Scan for the cell matching the given text and deliver its [x, y] coordinate at center. 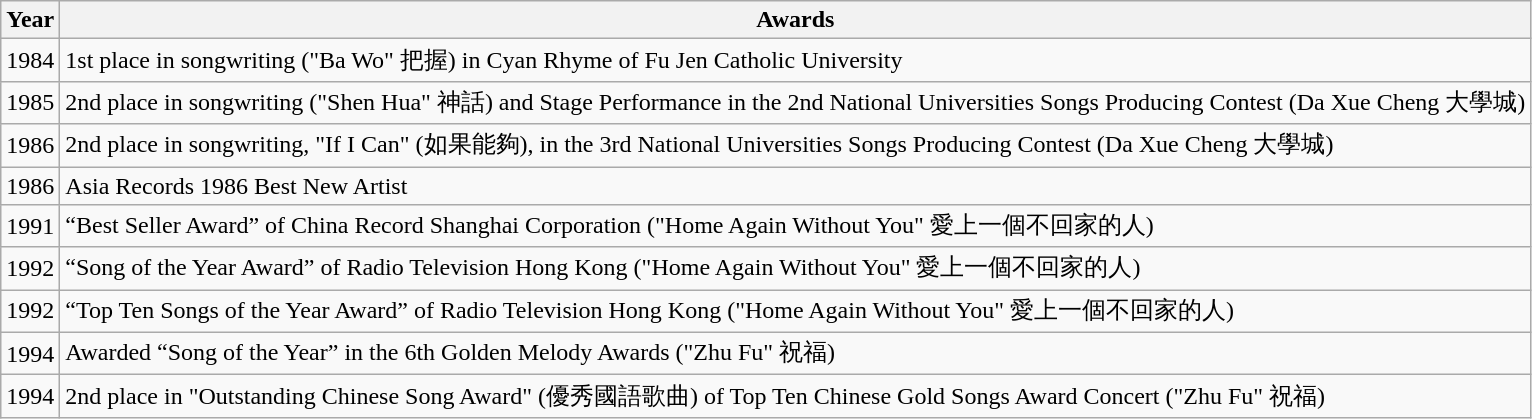
1991 [30, 226]
“Song of the Year Award” of Radio Television Hong Kong ("Home Again Without You" 愛上一個不回家的人) [796, 268]
2nd place in songwriting ("Shen Hua" 神話) and Stage Performance in the 2nd National Universities Songs Producing Contest (Da Xue Cheng 大學城) [796, 102]
Asia Records 1986 Best New Artist [796, 185]
1st place in songwriting ("Ba Wo" 把握) in Cyan Rhyme of Fu Jen Catholic University [796, 60]
2nd place in "Outstanding Chinese Song Award" (優秀國語歌曲) of Top Ten Chinese Gold Songs Award Concert ("Zhu Fu" 祝福) [796, 396]
“Best Seller Award” of China Record Shanghai Corporation ("Home Again Without You" 愛上一個不回家的人) [796, 226]
Awarded “Song of the Year” in the 6th Golden Melody Awards ("Zhu Fu" 祝福) [796, 354]
2nd place in songwriting, "If I Can" (如果能夠), in the 3rd National Universities Songs Producing Contest (Da Xue Cheng 大學城) [796, 146]
1984 [30, 60]
“Top Ten Songs of the Year Award” of Radio Television Hong Kong ("Home Again Without You" 愛上一個不回家的人) [796, 312]
1985 [30, 102]
Year [30, 20]
Awards [796, 20]
